Capture the cell that displays the provided text and extract its [x, y] central coordinate. 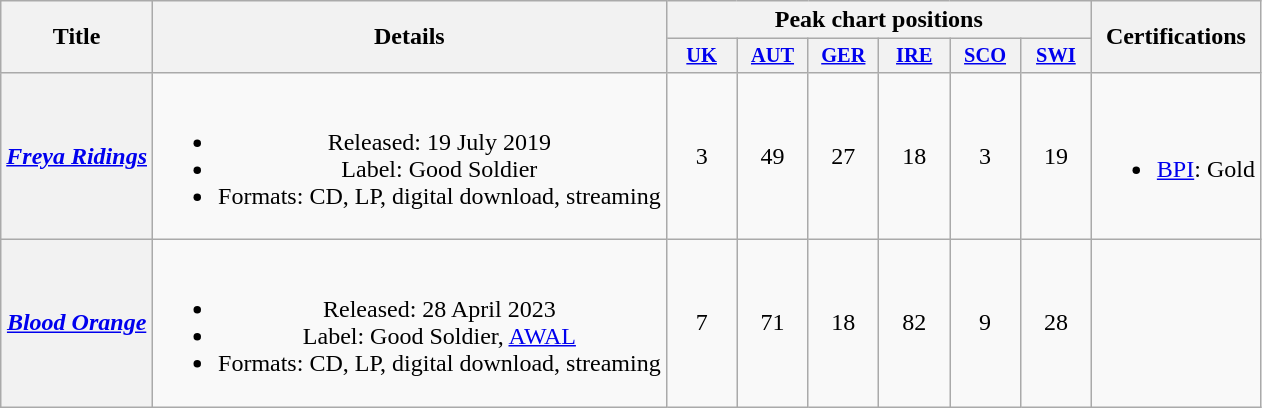
Freya Ridings [77, 156]
Blood Orange [77, 324]
SCO [986, 56]
UK [702, 56]
28 [1056, 324]
Details [410, 37]
9 [986, 324]
IRE [914, 56]
49 [772, 156]
GER [844, 56]
82 [914, 324]
27 [844, 156]
Title [77, 37]
71 [772, 324]
Certifications [1176, 37]
SWI [1056, 56]
AUT [772, 56]
Released: 19 July 2019Label: Good SoldierFormats: CD, LP, digital download, streaming [410, 156]
BPI: Gold [1176, 156]
19 [1056, 156]
Released: 28 April 2023Label: Good Soldier, AWALFormats: CD, LP, digital download, streaming [410, 324]
Peak chart positions [878, 20]
7 [702, 324]
